Detect which cell encompasses the target text, then output its [X, Y] center coordinate. 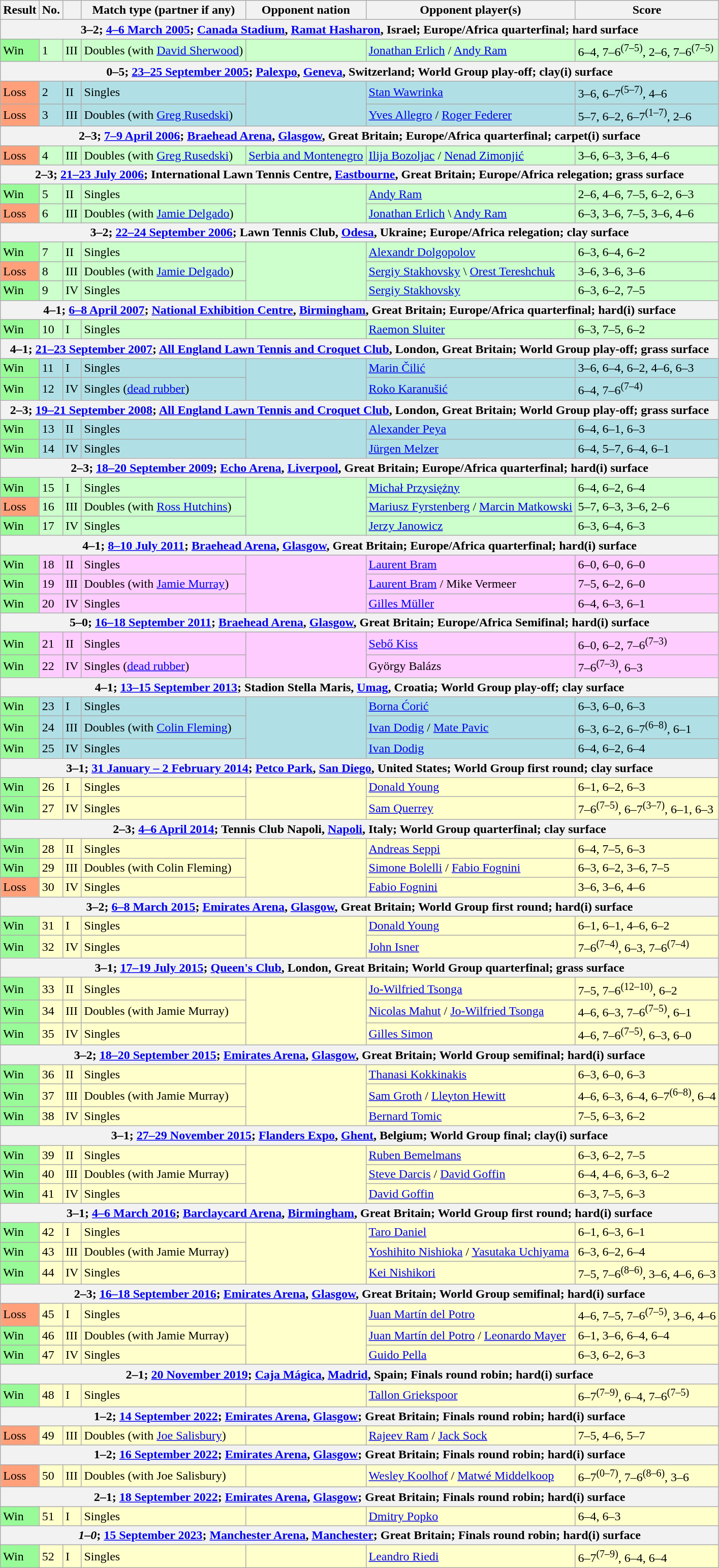
Mariusz Fyrstenberg / Marcin Matkowski [471, 506]
2–1; 20 November 2019; Caja Mágica, Madrid, Spain; Finals round robin; hard(i) surface [360, 1374]
No. [51, 10]
Andy Ram [471, 194]
36 [51, 1074]
Opponent player(s) [471, 10]
Match type (partner if any) [164, 10]
2–1; 18 September 2022; Emirates Arena, Glasgow; Great Britain; Finals round robin; hard(i) surface [360, 1497]
Michał Przysiężny [471, 487]
1–0; 15 September 2023; Manchester Arena, Manchester; Great Britain; Finals round robin; hard(i) surface [360, 1535]
2–3; 19–21 September 2008; All England Lawn Tennis and Croquet Club, London, Great Britain; World Group play-off; grass surface [360, 410]
Ilija Bozoljac / Nenad Zimonjić [471, 155]
Raemon Sluiter [471, 329]
5–7, 6–2, 6–7(1–7), 2–6 [647, 115]
6–1, 6–2, 6–3 [647, 787]
6–7(0–7), 7–6(8–6), 3–6 [647, 1476]
6–4, 7–6(7–4) [647, 389]
Sergiy Stakhovsky [471, 291]
3–6, 3–6, 3–6 [647, 271]
14 [51, 449]
35 [51, 1034]
40 [51, 1174]
8 [51, 271]
Sam Groth / Lleyton Hewitt [471, 1095]
4–6, 6–3, 6–4, 6–7(6–8), 6–4 [647, 1095]
Jonathan Erlich \ Andy Ram [471, 213]
2–3; 18–20 September 2009; Echo Arena, Liverpool, Great Britain; Europe/Africa quarterfinal; hard(i) surface [360, 468]
Sebő Kiss [471, 644]
5 [51, 194]
Alexandr Dolgopolov [471, 252]
6–3, 6–2, 6–7(6–8), 6–1 [647, 727]
David Goffin [471, 1194]
24 [51, 727]
10 [51, 329]
13 [51, 429]
4–1; 6–8 April 2007; National Exhibition Centre, Birmingham, Great Britain; Europe/Africa quarterfinal; hard(i) surface [360, 310]
Jo-Wilfried Tsonga [471, 988]
26 [51, 787]
7–5, 6–3, 6–2 [647, 1116]
20 [51, 603]
Yves Allegro / Roger Federer [471, 115]
7–5, 7–6(12–10), 6–2 [647, 988]
48 [51, 1395]
3–1; 17–19 July 2015; Queen's Club, London, Great Britain; World Group quarterfinal; grass surface [360, 968]
3–6, 6–3, 3–6, 4–6 [647, 155]
2–3; 4–6 April 2014; Tennis Club Napoli, Napoli, Italy; World Group quarterfinal; clay surface [360, 829]
18 [51, 564]
Taro Daniel [471, 1232]
4–6, 6–3, 7–6(7–5), 6–1 [647, 1012]
Ivan Dodig / Mate Pavic [471, 727]
3–2; 6–8 March 2015; Emirates Arena, Glasgow, Great Britain; World Group first round; hard(i) surface [360, 907]
39 [51, 1155]
1–2; 16 September 2022; Emirates Arena, Glasgow; Great Britain; Finals round robin; hard(i) surface [360, 1455]
Juan Martín del Potro [471, 1315]
6–1, 6–1, 4–6, 6–2 [647, 926]
3–6, 6–4, 6–2, 4–6, 6–3 [647, 368]
4–1; 13–15 September 2013; Stadion Stella Maris, Umag, Croatia; World Group play-off; clay surface [360, 687]
2 [51, 92]
Tallon Griekspoor [471, 1395]
Fabio Fognini [471, 887]
Juan Martín del Potro / Leonardo Mayer [471, 1335]
43 [51, 1252]
Laurent Bram [471, 564]
Jürgen Melzer [471, 449]
Jonathan Erlich / Andy Ram [471, 51]
Roko Karanušić [471, 389]
Result [20, 10]
Alexander Peya [471, 429]
3–2; 4–6 March 2005; Canada Stadium, Ramat Hasharon, Israel; Europe/Africa quarterfinal; hard surface [360, 29]
György Balázs [471, 666]
Doubles (with Ross Hutchins) [164, 506]
50 [51, 1476]
6–3, 6–2, 6–4 [647, 1252]
Leandro Riedi [471, 1556]
6–4, 7–5, 6–3 [647, 848]
22 [51, 666]
33 [51, 988]
5–0; 16–18 September 2011; Braehead Arena, Glasgow, Great Britain; Europe/Africa Semifinal; hard(i) surface [360, 623]
6–1, 6–3, 6–1 [647, 1232]
6–4, 6–3, 6–1 [647, 603]
3–6, 3–6, 4–6 [647, 887]
30 [51, 887]
Kei Nishikori [471, 1273]
6–4, 4–6, 6–3, 6–2 [647, 1174]
4–6, 7–5, 7–6(7–5), 3–6, 4–6 [647, 1315]
34 [51, 1012]
46 [51, 1335]
Yoshihito Nishioka / Yasutaka Uchiyama [471, 1252]
Serbia and Montenegro [306, 155]
Marin Čilić [471, 368]
25 [51, 749]
Doubles (with David Sherwood) [164, 51]
28 [51, 848]
11 [51, 368]
38 [51, 1116]
4 [51, 155]
6–1, 3–6, 6–4, 6–4 [647, 1335]
6–3, 7–5, 6–3 [647, 1194]
Ruben Bemelmans [471, 1155]
6–0, 6–2, 7–6(7–3) [647, 644]
6–0, 6–0, 6–0 [647, 564]
12 [51, 389]
37 [51, 1095]
2–3; 16–18 September 2016; Emirates Arena, Glasgow, Great Britain; World Group semifinal; hard(i) surface [360, 1294]
6–3, 6–4, 6–2 [647, 252]
2–3; 21–23 July 2006; International Lawn Tennis Centre, Eastbourne, Great Britain; Europe/Africa relegation; grass surface [360, 175]
Stan Wawrinka [471, 92]
9 [51, 291]
3–6, 6–7(5–7), 4–6 [647, 92]
6–3, 6–4, 6–3 [647, 526]
3–2; 22–24 September 2006; Lawn Tennis Club, Odesa, Ukraine; Europe/Africa relegation; clay surface [360, 233]
3–1; 31 January – 2 February 2014; Petco Park, San Diego, United States; World Group first round; clay surface [360, 768]
27 [51, 809]
6–3, 6–2, 3–6, 7–5 [647, 868]
2–6, 4–6, 7–5, 6–2, 6–3 [647, 194]
15 [51, 487]
47 [51, 1355]
6–4, 6–3 [647, 1516]
44 [51, 1273]
Gilles Müller [471, 603]
John Isner [471, 947]
Simone Bolelli / Fabio Fognini [471, 868]
7–6(7–4), 6–3, 7–6(7–4) [647, 947]
29 [51, 868]
0–5; 23–25 September 2005; Palexpo, Geneva, Switzerland; World Group play-off; clay(i) surface [360, 71]
Nicolas Mahut / Jo-Wilfried Tsonga [471, 1012]
6–7(7–9), 6–4, 6–4 [647, 1556]
2–3; 7–9 April 2006; Braehead Arena, Glasgow, Great Britain; Europe/Africa quarterfinal; carpet(i) surface [360, 136]
32 [51, 947]
5–7, 6–3, 3–6, 2–6 [647, 506]
Bernard Tomic [471, 1116]
Gilles Simon [471, 1034]
4–6, 7–6(7–5), 6–3, 6–0 [647, 1034]
Sergiy Stakhovsky \ Orest Tereshchuk [471, 271]
51 [51, 1516]
Rajeev Ram / Jack Sock [471, 1435]
4–1; 8–10 July 2011; Braehead Arena, Glasgow, Great Britain; Europe/Africa quarterfinal; hard(i) surface [360, 545]
Thanasi Kokkinakis [471, 1074]
Ivan Dodig [471, 749]
6–3, 7–5, 6–2 [647, 329]
42 [51, 1232]
6–7(7–9), 6–4, 7–6(7–5) [647, 1395]
3–1; 27–29 November 2015; Flanders Expo, Ghent, Belgium; World Group final; clay(i) surface [360, 1136]
Andreas Seppi [471, 848]
Jerzy Janowicz [471, 526]
23 [51, 707]
Score [647, 10]
Guido Pella [471, 1355]
6–4, 5–7, 6–4, 6–1 [647, 449]
7–6(7–3), 6–3 [647, 666]
3 [51, 115]
6–4, 6–1, 6–3 [647, 429]
7 [51, 252]
6 [51, 213]
Wesley Koolhof / Matwé Middelkoop [471, 1476]
6–3, 6–2, 6–3 [647, 1355]
6–3, 3–6, 7–5, 3–6, 4–6 [647, 213]
6–4, 7–6(7–5), 2–6, 7–6(7–5) [647, 51]
49 [51, 1435]
7–5, 4–6, 5–7 [647, 1435]
31 [51, 926]
Opponent nation [306, 10]
4–1; 21–23 September 2007; All England Lawn Tennis and Croquet Club, London, Great Britain; World Group play-off; grass surface [360, 348]
Sam Querrey [471, 809]
3–2; 18–20 September 2015; Emirates Arena, Glasgow, Great Britain; World Group semifinal; hard(i) surface [360, 1055]
7–5, 7–6(8–6), 3–6, 4–6, 6–3 [647, 1273]
45 [51, 1315]
7–5, 6–2, 6–0 [647, 584]
Laurent Bram / Mike Vermeer [471, 584]
Steve Darcis / David Goffin [471, 1174]
16 [51, 506]
3–1; 4–6 March 2016; Barclaycard Arena, Birmingham, Great Britain; World Group first round; hard(i) surface [360, 1213]
19 [51, 584]
1–2; 14 September 2022; Emirates Arena, Glasgow; Great Britain; Finals round robin; hard(i) surface [360, 1416]
Dmitry Popko [471, 1516]
21 [51, 644]
7–6(7–5), 6–7(3–7), 6–1, 6–3 [647, 809]
1 [51, 51]
41 [51, 1194]
Borna Ćorić [471, 707]
52 [51, 1556]
17 [51, 526]
